Capture the cell that displays the provided text and extract its (x, y) central coordinate. 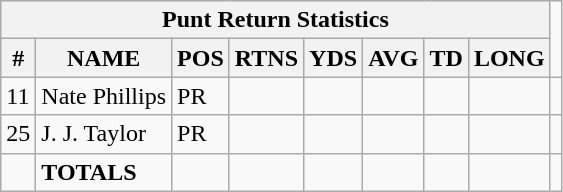
NAME (104, 58)
J. J. Taylor (104, 134)
Nate Phillips (104, 96)
YDS (334, 58)
POS (201, 58)
# (18, 58)
TOTALS (104, 172)
AVG (394, 58)
25 (18, 134)
Punt Return Statistics (276, 20)
RTNS (266, 58)
LONG (509, 58)
11 (18, 96)
TD (446, 58)
